From the cell containing the given text, extract its center point as [X, Y] coordinate. 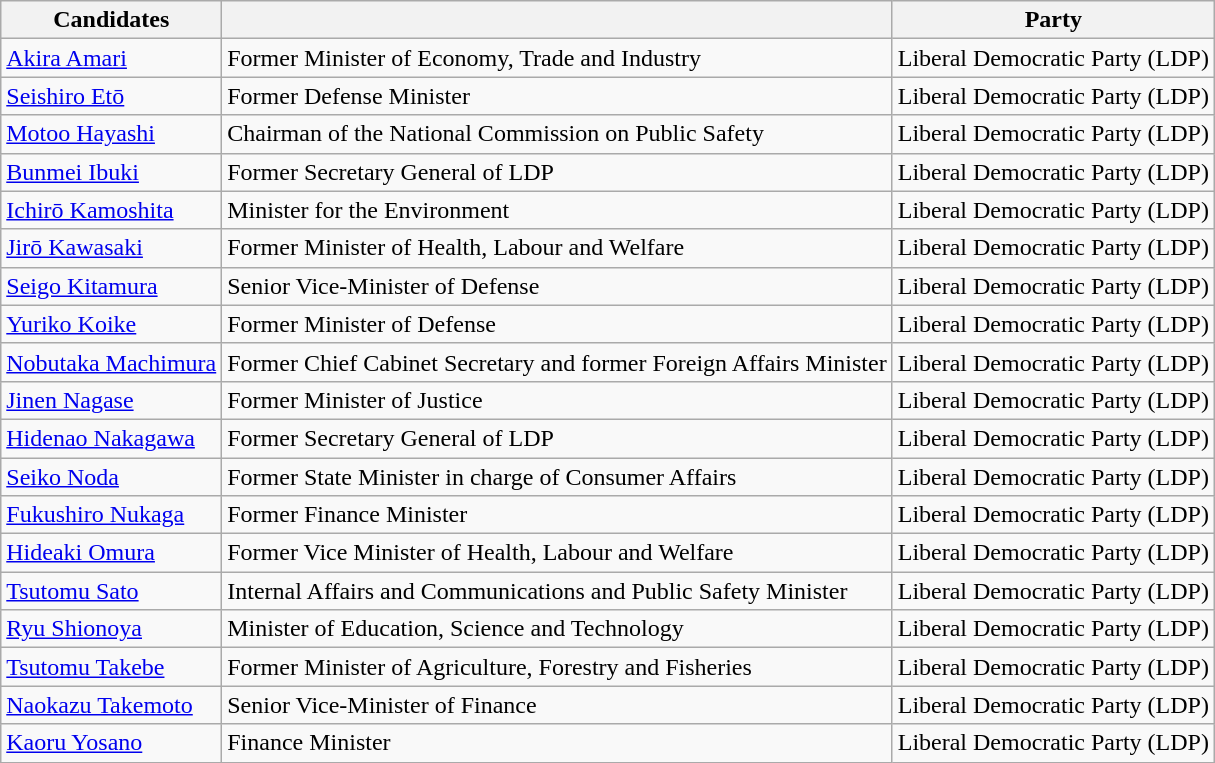
Former Finance Minister [557, 515]
Former Minister of Agriculture, Forestry and Fisheries [557, 667]
Chairman of the National Commission on Public Safety [557, 134]
Former Minister of Economy, Trade and Industry [557, 58]
Kaoru Yosano [112, 743]
Motoo Hayashi [112, 134]
Finance Minister [557, 743]
Akira Amari [112, 58]
Senior Vice-Minister of Finance [557, 705]
Former Minister of Justice [557, 400]
Senior Vice-Minister of Defense [557, 286]
Ichirō Kamoshita [112, 210]
Seiko Noda [112, 477]
Candidates [112, 20]
Ryu Shionoya [112, 629]
Former State Minister in charge of Consumer Affairs [557, 477]
Yuriko Koike [112, 324]
Bunmei Ibuki [112, 172]
Minister for the Environment [557, 210]
Former Vice Minister of Health, Labour and Welfare [557, 553]
Jirō Kawasaki [112, 248]
Hidenao Nakagawa [112, 438]
Hideaki Omura [112, 553]
Seishiro Etō [112, 96]
Fukushiro Nukaga [112, 515]
Nobutaka Machimura [112, 362]
Former Minister of Health, Labour and Welfare [557, 248]
Former Chief Cabinet Secretary and former Foreign Affairs Minister [557, 362]
Jinen Nagase [112, 400]
Tsutomu Sato [112, 591]
Minister of Education, Science and Technology [557, 629]
Internal Affairs and Communications and Public Safety Minister [557, 591]
Seigo Kitamura [112, 286]
Former Minister of Defense [557, 324]
Former Defense Minister [557, 96]
Tsutomu Takebe [112, 667]
Naokazu Takemoto [112, 705]
Party [1053, 20]
